From the cell containing the given text, extract its center point as [x, y] coordinate. 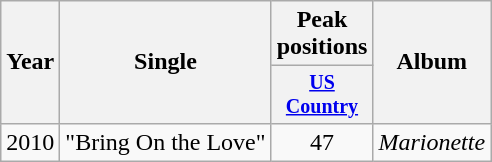
Year [30, 62]
2010 [30, 142]
47 [322, 142]
Marionette [432, 142]
Album [432, 62]
Single [166, 62]
"Bring On the Love" [166, 142]
US Country [322, 94]
Peak positions [322, 34]
